Scan for the cell matching the given text and deliver its (x, y) coordinate at center. 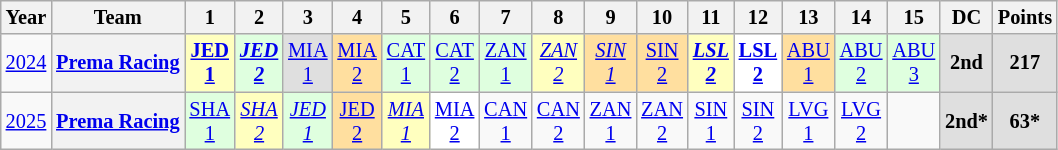
1 (209, 17)
CAT1 (406, 63)
4 (356, 17)
7 (506, 17)
15 (914, 17)
CAN1 (506, 121)
ABU3 (914, 63)
6 (454, 17)
2024 (26, 63)
63* (1025, 121)
CAN2 (558, 121)
217 (1025, 63)
ABU2 (862, 63)
14 (862, 17)
ABU1 (808, 63)
Team (118, 17)
Points (1025, 17)
LVG1 (808, 121)
9 (611, 17)
5 (406, 17)
Year (26, 17)
2nd* (966, 121)
SHA1 (209, 121)
12 (758, 17)
10 (662, 17)
2nd (966, 63)
11 (711, 17)
DC (966, 17)
2025 (26, 121)
8 (558, 17)
13 (808, 17)
CAT2 (454, 63)
LVG2 (862, 121)
3 (308, 17)
2 (259, 17)
SHA2 (259, 121)
